Output the [X, Y] coordinate of the center of the cell containing the given text.  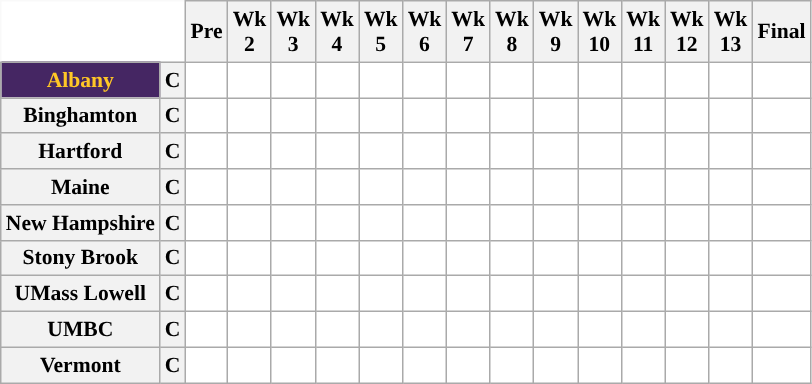
UMBC [80, 330]
Wk10 [600, 32]
Wk11 [643, 32]
Pre [207, 32]
UMass Lowell [80, 294]
Wk13 [731, 32]
Wk7 [468, 32]
Maine [80, 187]
New Hampshire [80, 223]
Albany [80, 80]
Wk6 [425, 32]
Vermont [80, 365]
Wk5 [381, 32]
Stony Brook [80, 258]
Final [781, 32]
Hartford [80, 152]
Wk2 [250, 32]
Wk8 [512, 32]
Binghamton [80, 116]
Wk4 [337, 32]
Wk12 [687, 32]
Wk9 [556, 32]
Wk3 [293, 32]
